Identify which cell holds the provided text, then report its [x, y] central coordinate. 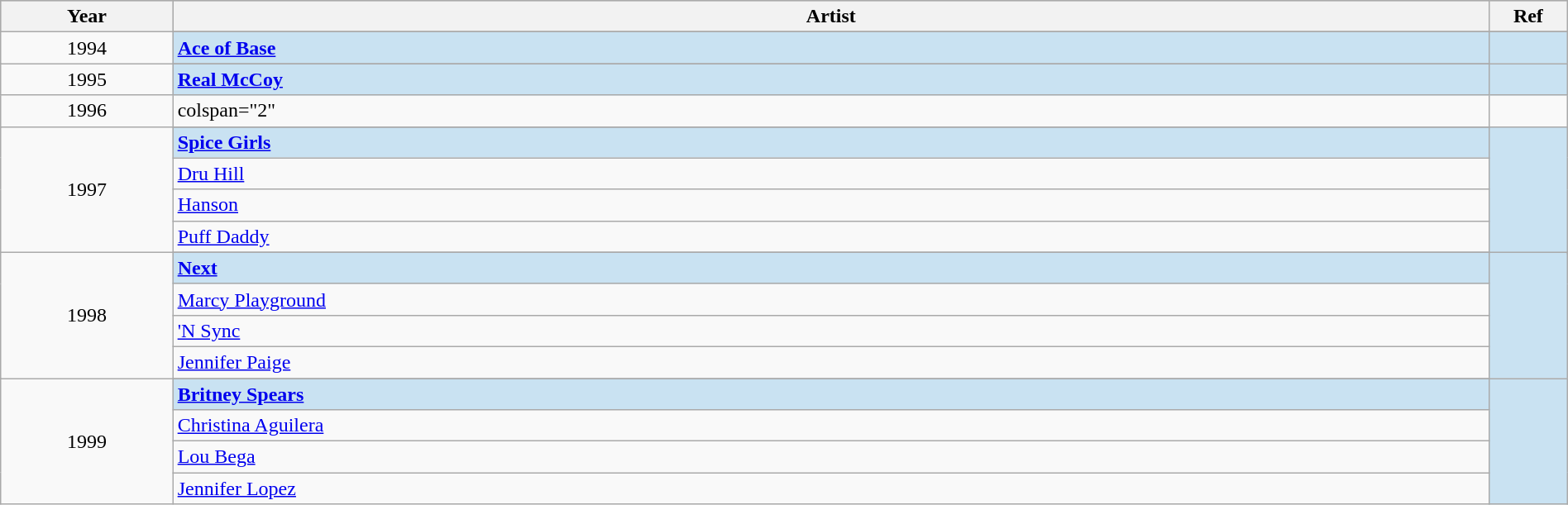
Puff Daddy [830, 236]
1996 [87, 111]
'N Sync [830, 331]
1998 [87, 315]
1997 [87, 189]
Britney Spears [830, 394]
1994 [87, 48]
Real McCoy [830, 79]
Jennifer Lopez [830, 488]
Next [830, 268]
Spice Girls [830, 142]
1995 [87, 79]
Ref [1528, 17]
Christina Aguilera [830, 426]
Dru Hill [830, 174]
Marcy Playground [830, 299]
Jennifer Paige [830, 362]
Year [87, 17]
Lou Bega [830, 457]
Hanson [830, 205]
Ace of Base [830, 48]
1999 [87, 441]
colspan="2" [830, 111]
Artist [830, 17]
